Extract the (X, Y) coordinate from the center of the cell holding the provided text.  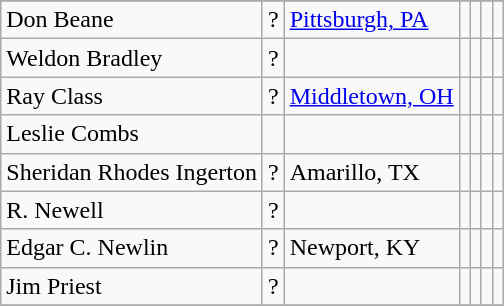
Middletown, OH (372, 96)
Pittsburgh, PA (372, 20)
Newport, KY (372, 248)
Jim Priest (132, 286)
Leslie Combs (132, 134)
Weldon Bradley (132, 58)
Ray Class (132, 96)
Don Beane (132, 20)
Sheridan Rhodes Ingerton (132, 172)
Edgar C. Newlin (132, 248)
Amarillo, TX (372, 172)
R. Newell (132, 210)
